Output the [x, y] coordinate of the center of the cell containing the given text.  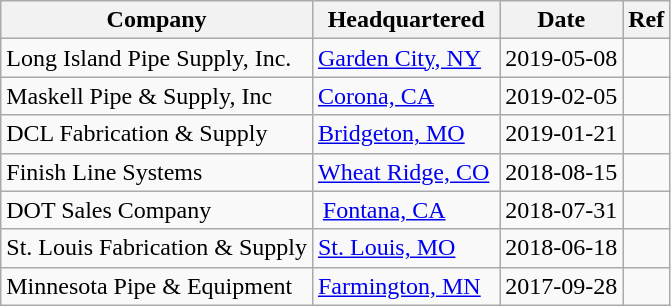
2018-08-15 [562, 172]
Finish Line Systems [157, 172]
Bridgeton, MO [406, 134]
Ref [646, 20]
Corona, CA [406, 96]
St. Louis Fabrication & Supply [157, 248]
DCL Fabrication & Supply [157, 134]
Headquartered [406, 20]
St. Louis, MO [406, 248]
Date [562, 20]
Company [157, 20]
2017-09-28 [562, 286]
2019-05-08 [562, 58]
2019-01-21 [562, 134]
2018-06-18 [562, 248]
Minnesota Pipe & Equipment [157, 286]
Farmington, MN [406, 286]
Garden City, NY [406, 58]
DOT Sales Company [157, 210]
2018-07-31 [562, 210]
Long Island Pipe Supply, Inc. [157, 58]
Maskell Pipe & Supply, Inc [157, 96]
Fontana, CA [406, 210]
Wheat Ridge, CO [406, 172]
2019-02-05 [562, 96]
